Provide the [X, Y] coordinate of the cell's center where the given text is located.  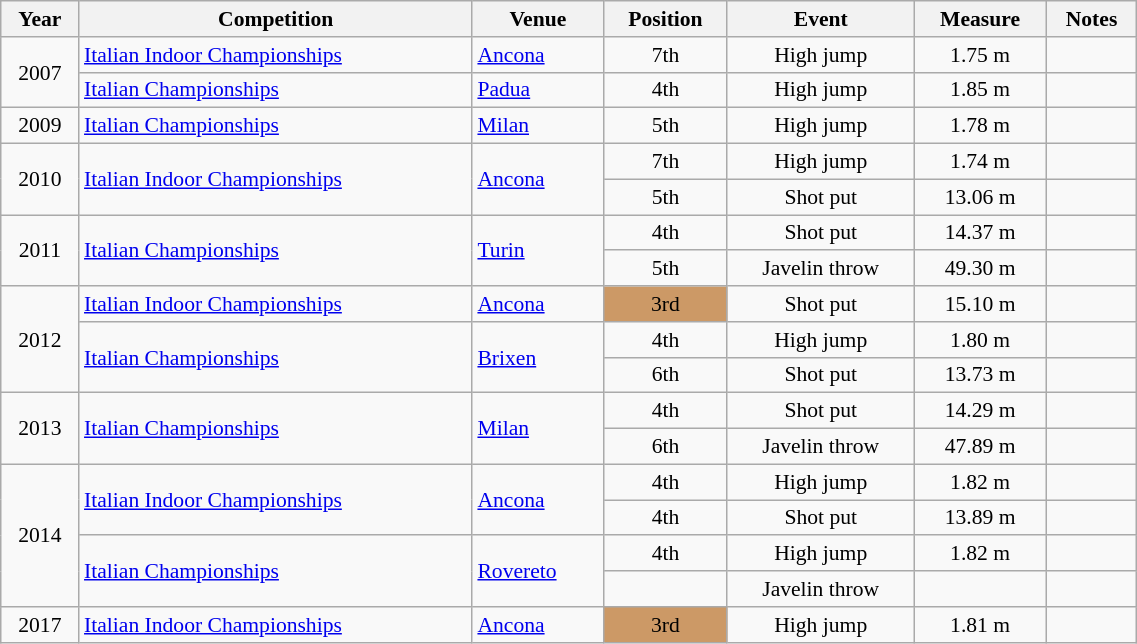
2009 [40, 126]
Rovereto [538, 572]
Notes [1092, 19]
Measure [980, 19]
14.37 m [980, 233]
Competition [276, 19]
1.74 m [980, 162]
Event [820, 19]
Turin [538, 250]
2013 [40, 428]
13.73 m [980, 375]
Brixen [538, 358]
13.89 m [980, 518]
14.29 m [980, 411]
Padua [538, 90]
13.06 m [980, 197]
2017 [40, 625]
1.85 m [980, 90]
Position [665, 19]
2007 [40, 72]
15.10 m [980, 304]
2011 [40, 250]
2014 [40, 535]
2012 [40, 340]
Year [40, 19]
2010 [40, 180]
1.75 m [980, 55]
49.30 m [980, 269]
1.78 m [980, 126]
1.81 m [980, 625]
1.80 m [980, 340]
47.89 m [980, 447]
Venue [538, 19]
